Extract the (X, Y) coordinate from the center of the cell holding the provided text.  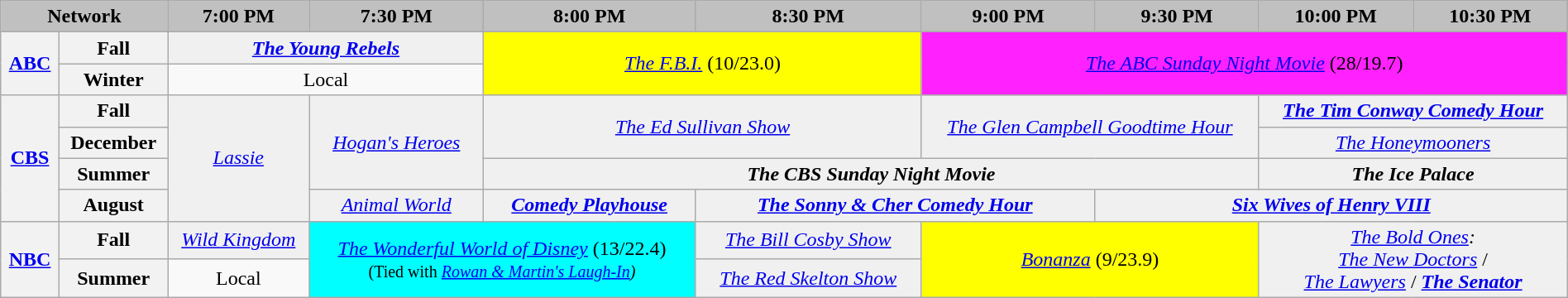
The Glen Campbell Goodtime Hour (1090, 127)
The CBS Sunday Night Movie (872, 174)
The Honeymooners (1413, 142)
9:00 PM (1008, 17)
The Young Rebels (326, 48)
December (113, 142)
Lassie (238, 158)
The Ed Sullivan Show (703, 127)
The F.B.I. (10/23.0) (703, 64)
August (113, 205)
8:30 PM (808, 17)
10:30 PM (1490, 17)
8:00 PM (589, 17)
10:00 PM (1336, 17)
NBC (30, 259)
Animal World (397, 205)
Hogan's Heroes (397, 142)
The Wonderful World of Disney (13/22.4)(Tied with Rowan & Martin's Laugh-In) (503, 259)
Comedy Playhouse (589, 205)
7:00 PM (238, 17)
Wild Kingdom (238, 240)
Six Wives of Henry VIII (1331, 205)
ABC (30, 64)
The Bold Ones: The New Doctors / The Lawyers / The Senator (1413, 259)
The Bill Cosby Show (808, 240)
Network (84, 17)
Bonanza (9/23.9) (1090, 259)
The Sonny & Cher Comedy Hour (895, 205)
The Ice Palace (1413, 174)
CBS (30, 158)
7:30 PM (397, 17)
The ABC Sunday Night Movie (28/19.7) (1244, 64)
Winter (113, 79)
The Red Skelton Show (808, 278)
The Tim Conway Comedy Hour (1413, 111)
9:30 PM (1177, 17)
